Find where the given text appears and provide that cell's center as [X, Y] coordinate. 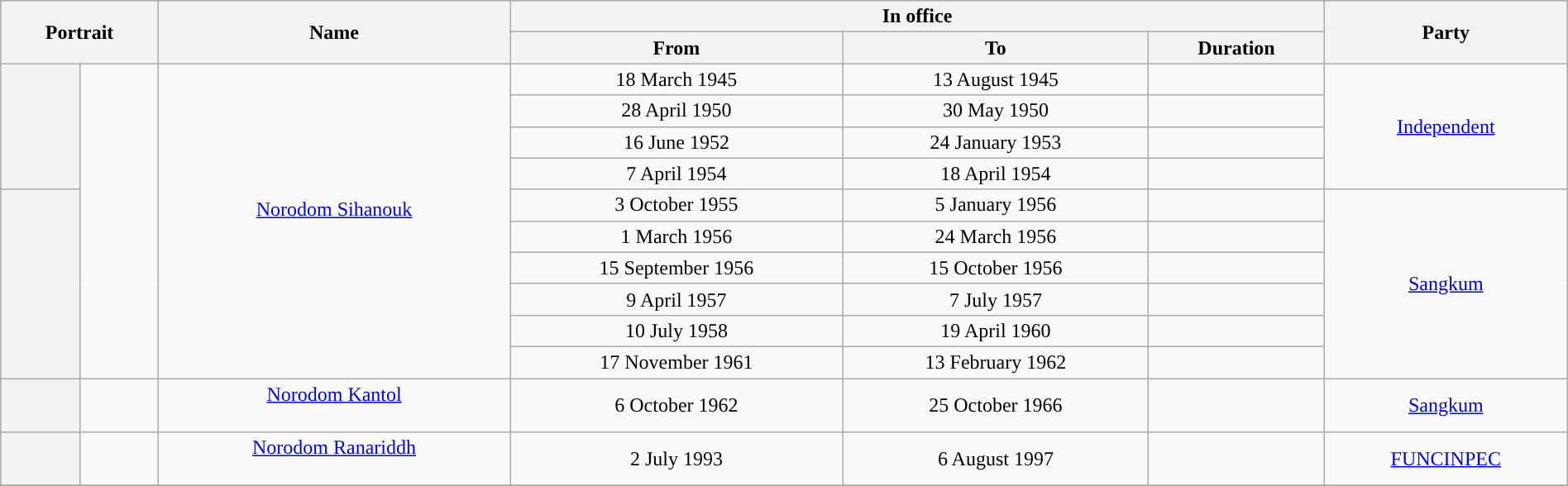
18 March 1945 [676, 79]
13 August 1945 [996, 79]
15 October 1956 [996, 268]
28 April 1950 [676, 111]
18 April 1954 [996, 174]
25 October 1966 [996, 405]
Name [334, 32]
5 January 1956 [996, 205]
30 May 1950 [996, 111]
17 November 1961 [676, 362]
24 January 1953 [996, 142]
Norodom Sihanouk [334, 222]
From [676, 48]
19 April 1960 [996, 331]
7 July 1957 [996, 299]
Independent [1446, 126]
15 September 1956 [676, 268]
Duration [1236, 48]
3 October 1955 [676, 205]
10 July 1958 [676, 331]
1 March 1956 [676, 236]
24 March 1956 [996, 236]
6 October 1962 [676, 405]
7 April 1954 [676, 174]
Norodom Kantol [334, 405]
To [996, 48]
In office [918, 17]
6 August 1997 [996, 460]
FUNCINPEC [1446, 460]
Norodom Ranariddh [334, 460]
9 April 1957 [676, 299]
2 July 1993 [676, 460]
13 February 1962 [996, 362]
Portrait [79, 32]
16 June 1952 [676, 142]
Party [1446, 32]
